Return [x, y] of the center of cell containing provided text 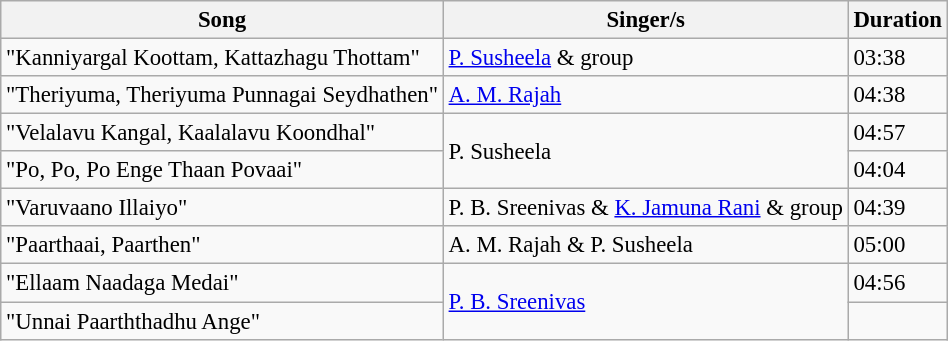
Singer/s [646, 20]
"Varuvaano Illaiyo" [222, 208]
"Unnai Paarththadhu Ange" [222, 321]
"Ellaam Naadaga Medai" [222, 283]
P. B. Sreenivas [646, 302]
"Po, Po, Po Enge Thaan Povaai" [222, 170]
P. Susheela & group [646, 58]
04:57 [898, 133]
04:38 [898, 95]
P. B. Sreenivas & K. Jamuna Rani & group [646, 208]
"Paarthaai, Paarthen" [222, 245]
05:00 [898, 245]
04:39 [898, 208]
P. Susheela [646, 152]
"Theriyuma, Theriyuma Punnagai Seydhathen" [222, 95]
04:56 [898, 283]
Duration [898, 20]
"Velalavu Kangal, Kaalalavu Koondhal" [222, 133]
03:38 [898, 58]
Song [222, 20]
A. M. Rajah & P. Susheela [646, 245]
A. M. Rajah [646, 95]
04:04 [898, 170]
"Kanniyargal Koottam, Kattazhagu Thottam" [222, 58]
